Determine the [X, Y] coordinate at the center of the cell enclosing the given text.  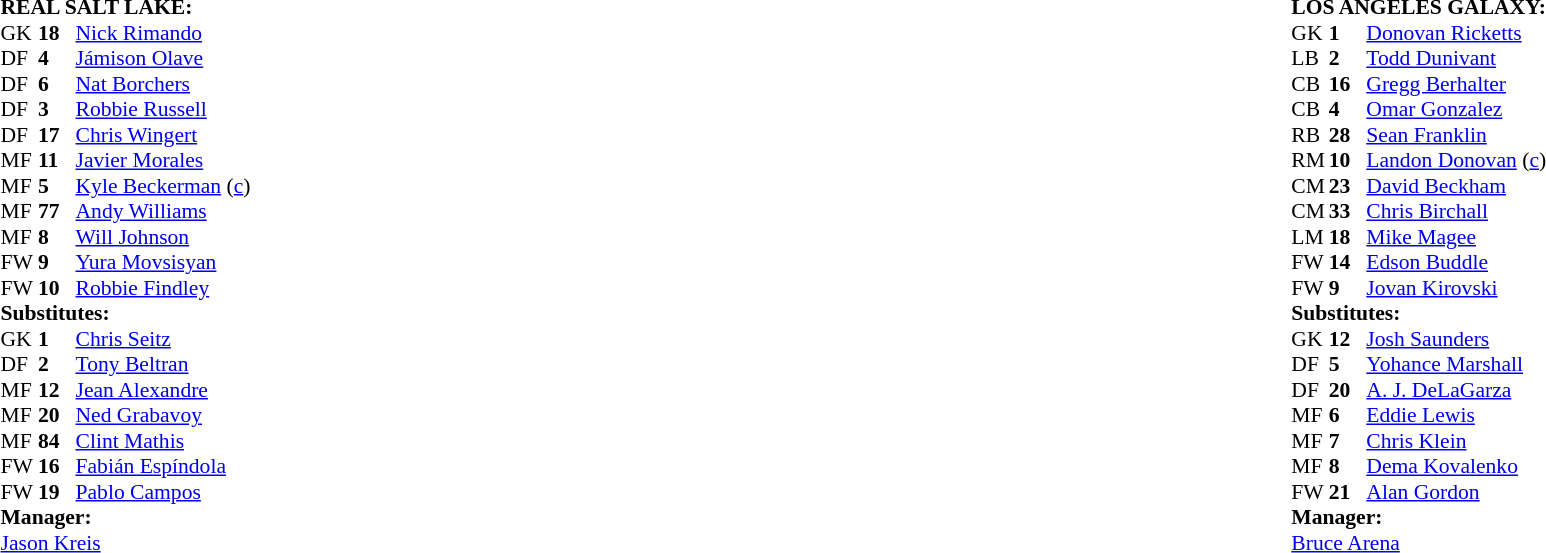
RM [1310, 161]
Tony Beltran [164, 365]
3 [57, 109]
21 [1348, 492]
Gregg Berhalter [1456, 84]
Nick Rimando [164, 33]
19 [57, 492]
Eddie Lewis [1456, 415]
Javier Morales [164, 161]
Edson Buddle [1456, 263]
Clint Mathis [164, 441]
Fabián Espíndola [164, 467]
Omar Gonzalez [1456, 109]
Yura Movsisyan [164, 263]
Landon Donovan (c) [1456, 161]
Kyle Beckerman (c) [164, 186]
Josh Saunders [1456, 339]
David Beckham [1456, 186]
Ned Grabavoy [164, 415]
33 [1348, 211]
Donovan Ricketts [1456, 33]
A. J. DeLaGarza [1456, 390]
11 [57, 161]
Chris Birchall [1456, 211]
17 [57, 135]
RB [1310, 135]
Will Johnson [164, 237]
7 [1348, 441]
Todd Dunivant [1456, 59]
Jovan Kirovski [1456, 288]
Nat Borchers [164, 84]
Chris Wingert [164, 135]
Chris Seitz [164, 339]
LB [1310, 59]
Jámison Olave [164, 59]
Robbie Russell [164, 109]
14 [1348, 263]
Sean Franklin [1456, 135]
77 [57, 211]
Yohance Marshall [1456, 365]
LM [1310, 237]
Dema Kovalenko [1456, 467]
Pablo Campos [164, 492]
Jean Alexandre [164, 390]
Robbie Findley [164, 288]
Chris Klein [1456, 441]
28 [1348, 135]
Alan Gordon [1456, 492]
84 [57, 441]
Andy Williams [164, 211]
23 [1348, 186]
Mike Magee [1456, 237]
